Locate the cell with the specified text and output its (X, Y) center coordinate. 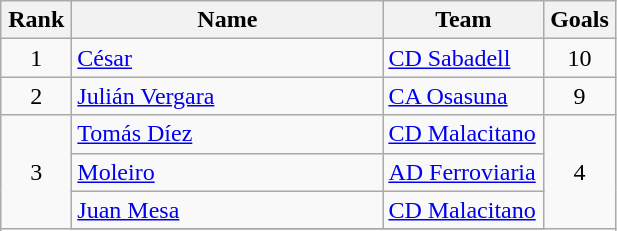
Juan Mesa (228, 210)
Team (464, 20)
2 (36, 96)
César (228, 58)
1 (36, 58)
Name (228, 20)
4 (580, 172)
CA Osasuna (464, 96)
Moleiro (228, 172)
Julián Vergara (228, 96)
9 (580, 96)
Tomás Díez (228, 134)
10 (580, 58)
Rank (36, 20)
3 (36, 172)
AD Ferroviaria (464, 172)
CD Sabadell (464, 58)
Goals (580, 20)
